Capture the cell that displays the provided text and extract its (X, Y) central coordinate. 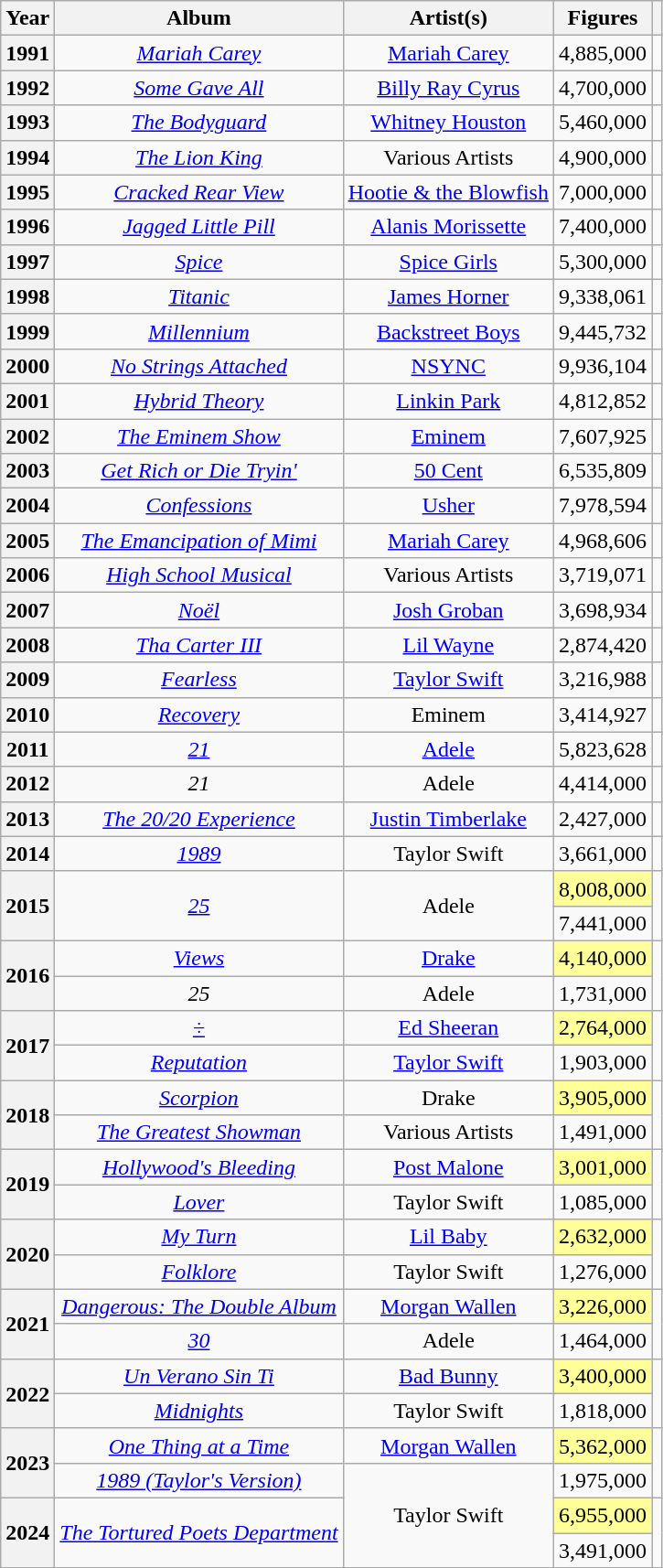
2016 (27, 975)
4,885,000 (602, 53)
4,812,852 (602, 401)
Year (27, 18)
Alanis Morissette (448, 227)
The Tortured Poets Department (199, 1532)
Tha Carter III (199, 645)
Folklore (199, 1272)
4,140,000 (602, 958)
7,400,000 (602, 227)
1,731,000 (602, 993)
Justin Timberlake (448, 819)
8,008,000 (602, 888)
1995 (27, 192)
2007 (27, 610)
Cracked Rear View (199, 192)
2018 (27, 1115)
Some Gave All (199, 88)
9,338,061 (602, 296)
Confessions (199, 506)
2017 (27, 1046)
1998 (27, 296)
1994 (27, 157)
Usher (448, 506)
5,823,628 (602, 749)
James Horner (448, 296)
÷ (199, 1028)
Spice Girls (448, 262)
2013 (27, 819)
2,874,420 (602, 645)
Billy Ray Cyrus (448, 88)
2023 (27, 1463)
Hybrid Theory (199, 401)
9,445,732 (602, 331)
3,001,000 (602, 1167)
2010 (27, 714)
1999 (27, 331)
Lover (199, 1202)
1,491,000 (602, 1133)
1991 (27, 53)
6,535,809 (602, 471)
Artist(s) (448, 18)
Titanic (199, 296)
2,632,000 (602, 1237)
2024 (27, 1532)
5,362,000 (602, 1445)
Reputation (199, 1063)
9,936,104 (602, 366)
4,900,000 (602, 157)
Josh Groban (448, 610)
Bad Bunny (448, 1376)
2003 (27, 471)
Dangerous: The Double Album (199, 1306)
Spice (199, 262)
1,818,000 (602, 1411)
1997 (27, 262)
The Lion King (199, 157)
2021 (27, 1324)
Jagged Little Pill (199, 227)
Post Malone (448, 1167)
7,978,594 (602, 506)
2009 (27, 680)
3,698,934 (602, 610)
3,905,000 (602, 1098)
Linkin Park (448, 401)
One Thing at a Time (199, 1445)
2004 (27, 506)
Recovery (199, 714)
No Strings Attached (199, 366)
30 (199, 1341)
3,491,000 (602, 1551)
The Greatest Showman (199, 1133)
Get Rich or Die Tryin' (199, 471)
7,607,925 (602, 436)
NSYNC (448, 366)
Hootie & the Blowfish (448, 192)
4,968,606 (602, 541)
Lil Wayne (448, 645)
1992 (27, 88)
The 20/20 Experience (199, 819)
5,460,000 (602, 123)
3,216,988 (602, 680)
2020 (27, 1254)
7,441,000 (602, 923)
2,427,000 (602, 819)
Hollywood's Bleeding (199, 1167)
2006 (27, 575)
3,661,000 (602, 854)
1996 (27, 227)
Noël (199, 610)
Views (199, 958)
The Bodyguard (199, 123)
1,464,000 (602, 1341)
1,085,000 (602, 1202)
Midnights (199, 1411)
1993 (27, 123)
Whitney Houston (448, 123)
2012 (27, 784)
2015 (27, 906)
5,300,000 (602, 262)
2000 (27, 366)
Backstreet Boys (448, 331)
2001 (27, 401)
Figures (602, 18)
1,276,000 (602, 1272)
2008 (27, 645)
3,226,000 (602, 1306)
50 Cent (448, 471)
2011 (27, 749)
Millennium (199, 331)
Un Verano Sin Ti (199, 1376)
Fearless (199, 680)
2002 (27, 436)
4,700,000 (602, 88)
3,400,000 (602, 1376)
2005 (27, 541)
1989 (199, 854)
High School Musical (199, 575)
Album (199, 18)
3,719,071 (602, 575)
2019 (27, 1185)
2014 (27, 854)
My Turn (199, 1237)
1,903,000 (602, 1063)
2,764,000 (602, 1028)
4,414,000 (602, 784)
1989 (Taylor's Version) (199, 1480)
7,000,000 (602, 192)
1,975,000 (602, 1480)
Ed Sheeran (448, 1028)
2022 (27, 1393)
6,955,000 (602, 1515)
The Eminem Show (199, 436)
3,414,927 (602, 714)
Scorpion (199, 1098)
Lil Baby (448, 1237)
The Emancipation of Mimi (199, 541)
